Return the (x, y) coordinate for the center point of the cell that contains the specified text.  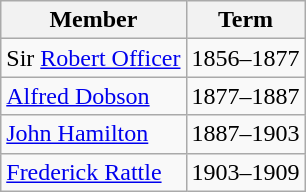
1877–1887 (246, 96)
1903–1909 (246, 172)
Frederick Rattle (94, 172)
Alfred Dobson (94, 96)
1856–1877 (246, 58)
1887–1903 (246, 134)
Member (94, 20)
Term (246, 20)
Sir Robert Officer (94, 58)
John Hamilton (94, 134)
